Output the [X, Y] coordinate of the center of the cell containing the given text.  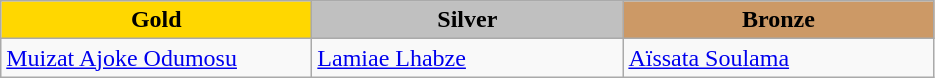
Silver [468, 20]
Muizat Ajoke Odumosu [156, 58]
Bronze [778, 20]
Aïssata Soulama [778, 58]
Gold [156, 20]
Lamiae Lhabze [468, 58]
